Output the [X, Y] coordinate of the center of the cell containing the given text.  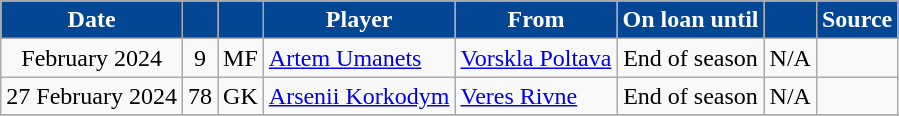
On loan until [690, 20]
Arsenii Korkodym [359, 96]
Vorskla Poltava [536, 58]
Artem Umanets [359, 58]
MF [241, 58]
Player [359, 20]
February 2024 [92, 58]
GK [241, 96]
Date [92, 20]
Source [856, 20]
78 [200, 96]
Veres Rivne [536, 96]
9 [200, 58]
From [536, 20]
27 February 2024 [92, 96]
